Identify which cell holds the provided text, then report its [X, Y] central coordinate. 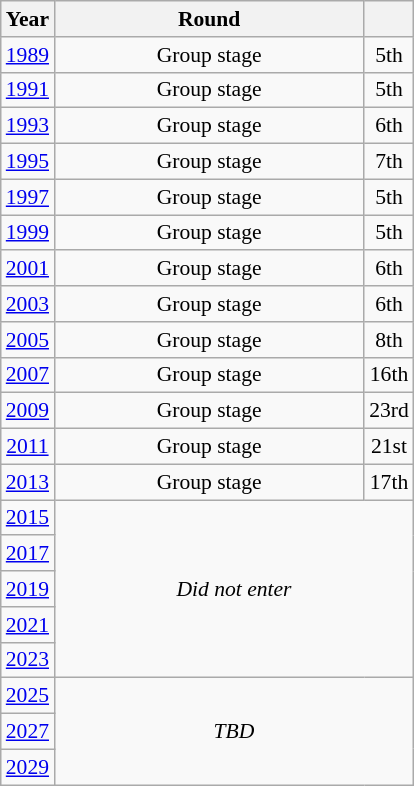
1995 [28, 162]
16th [389, 375]
21st [389, 447]
2003 [28, 304]
2021 [28, 625]
2023 [28, 660]
2015 [28, 518]
8th [389, 340]
2009 [28, 411]
23rd [389, 411]
2013 [28, 482]
1999 [28, 233]
2019 [28, 589]
1997 [28, 197]
2029 [28, 767]
TBD [234, 732]
1991 [28, 90]
2001 [28, 269]
2017 [28, 554]
2007 [28, 375]
17th [389, 482]
7th [389, 162]
Year [28, 19]
2011 [28, 447]
Did not enter [234, 589]
2027 [28, 732]
1989 [28, 55]
Round [209, 19]
2005 [28, 340]
2025 [28, 696]
1993 [28, 126]
